Search for the cell housing the specified text and yield its [x, y] center coordinate. 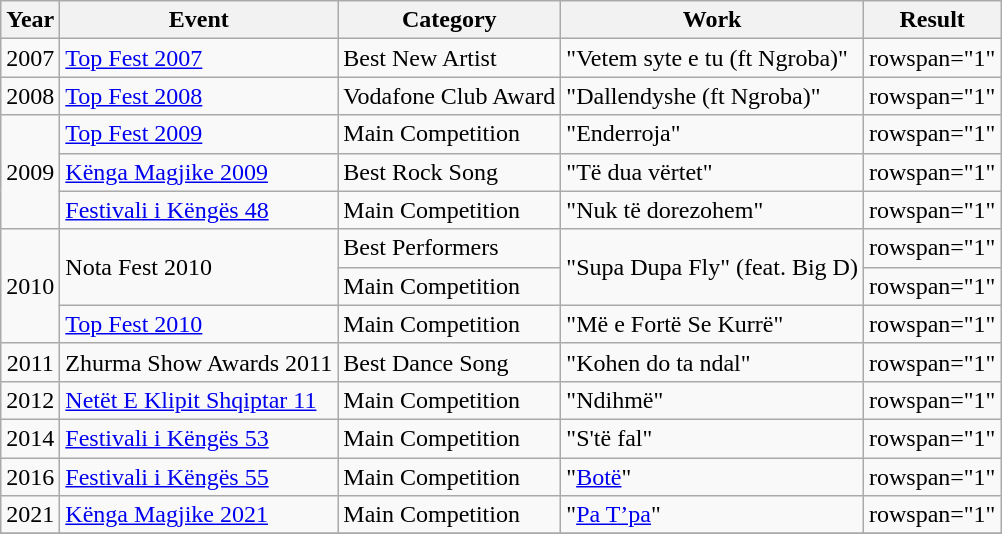
"Dallendyshe (ft Ngroba)" [712, 96]
Category [450, 20]
"Më e Fortë Se Kurrë" [712, 324]
Zhurma Show Awards 2011 [199, 362]
2014 [30, 438]
"Enderroja" [712, 134]
Festivali i Këngës 53 [199, 438]
2010 [30, 286]
Kënga Magjike 2009 [199, 172]
Result [932, 20]
Best Rock Song [450, 172]
"Të dua vërtet" [712, 172]
Year [30, 20]
Festivali i Këngës 55 [199, 477]
2012 [30, 400]
Best New Artist [450, 58]
Top Fest 2010 [199, 324]
2011 [30, 362]
Best Dance Song [450, 362]
Kënga Magjike 2021 [199, 515]
2007 [30, 58]
"Nuk të dorezohem" [712, 210]
Event [199, 20]
Festivali i Këngës 48 [199, 210]
"S'të fal" [712, 438]
"Pa T’pa" [712, 515]
Work [712, 20]
Top Fest 2009 [199, 134]
Netët E Klipit Shqiptar 11 [199, 400]
2009 [30, 172]
Best Performers [450, 248]
2016 [30, 477]
"Supa Dupa Fly" (feat. Big D) [712, 267]
"Botë" [712, 477]
Top Fest 2008 [199, 96]
"Ndihmë" [712, 400]
2021 [30, 515]
Vodafone Club Award [450, 96]
"Vetem syte e tu (ft Ngroba)" [712, 58]
Top Fest 2007 [199, 58]
"Kohen do ta ndal" [712, 362]
Nota Fest 2010 [199, 267]
2008 [30, 96]
